Search for the cell housing the specified text and yield its (x, y) center coordinate. 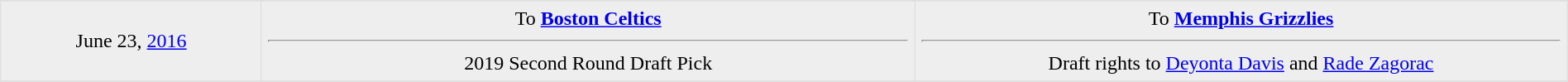
To Boston Celtics 2019 Second Round Draft Pick (587, 41)
June 23, 2016 (131, 41)
To Memphis Grizzlies Draft rights to Deyonta Davis and Rade Zagorac (1241, 41)
